Extract the (x, y) coordinate from the center of the cell holding the provided text.  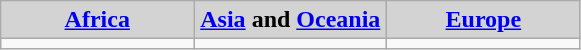
Africa (98, 20)
Asia and Oceania (290, 20)
Europe (484, 20)
